Detect which cell encompasses the target text, then output its (x, y) center coordinate. 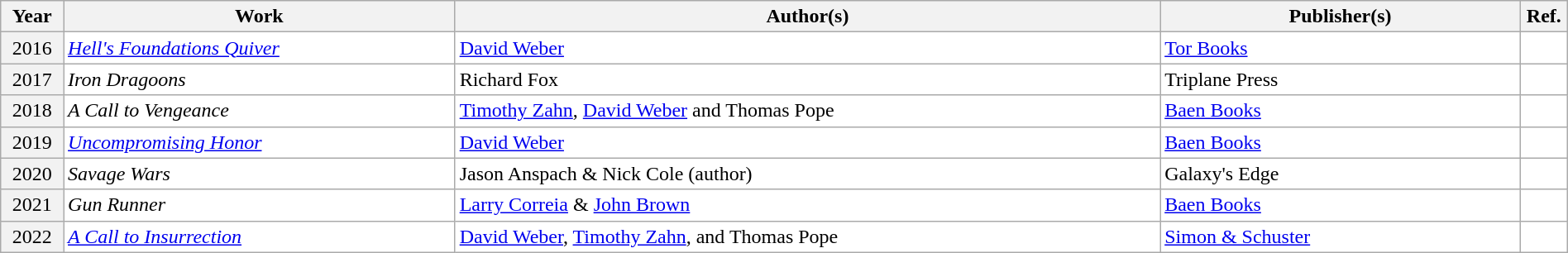
Iron Dragoons (260, 79)
2019 (32, 142)
2017 (32, 79)
Author(s) (807, 17)
Jason Anspach & Nick Cole (author) (807, 174)
Timothy Zahn, David Weber and Thomas Pope (807, 111)
Simon & Schuster (1341, 236)
2022 (32, 236)
Savage Wars (260, 174)
Gun Runner (260, 205)
Tor Books (1341, 48)
Galaxy's Edge (1341, 174)
Publisher(s) (1341, 17)
Larry Correia & John Brown (807, 205)
Uncompromising Honor (260, 142)
A Call to Insurrection (260, 236)
David Weber, Timothy Zahn, and Thomas Pope (807, 236)
Work (260, 17)
Triplane Press (1341, 79)
Hell's Foundations Quiver (260, 48)
A Call to Vengeance (260, 111)
Year (32, 17)
2018 (32, 111)
Ref. (1543, 17)
Richard Fox (807, 79)
2016 (32, 48)
2020 (32, 174)
2021 (32, 205)
